Extract the (x, y) coordinate from the center of the cell holding the provided text.  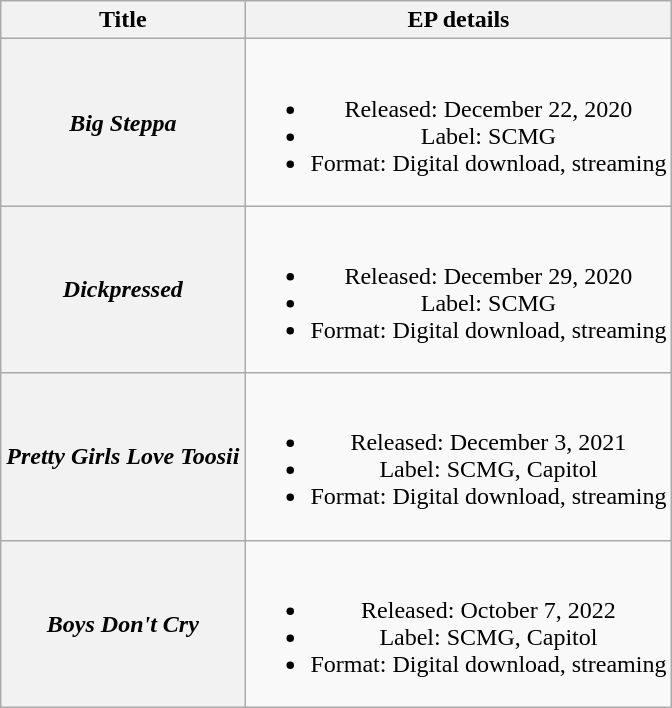
Boys Don't Cry (123, 624)
Released: December 22, 2020Label: SCMGFormat: Digital download, streaming (458, 122)
Released: December 29, 2020Label: SCMGFormat: Digital download, streaming (458, 290)
Dickpressed (123, 290)
Released: December 3, 2021Label: SCMG, CapitolFormat: Digital download, streaming (458, 456)
Big Steppa (123, 122)
EP details (458, 20)
Title (123, 20)
Released: October 7, 2022Label: SCMG, CapitolFormat: Digital download, streaming (458, 624)
Pretty Girls Love Toosii (123, 456)
